Detect which cell encompasses the target text, then output its (x, y) center coordinate. 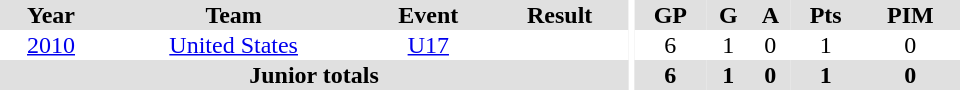
Event (428, 15)
A (770, 15)
PIM (910, 15)
Junior totals (314, 75)
Result (560, 15)
Pts (826, 15)
U17 (428, 45)
2010 (51, 45)
G (728, 15)
United States (234, 45)
Team (234, 15)
GP (670, 15)
Year (51, 15)
